Find where the given text appears and provide that cell's center as [x, y] coordinate. 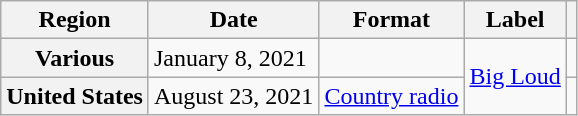
January 8, 2021 [233, 58]
August 23, 2021 [233, 96]
Format [392, 20]
Region [75, 20]
Country radio [392, 96]
United States [75, 96]
Various [75, 58]
Label [515, 20]
Date [233, 20]
Big Loud [515, 77]
